Return the (x, y) coordinate for the center point of the cell that contains the specified text.  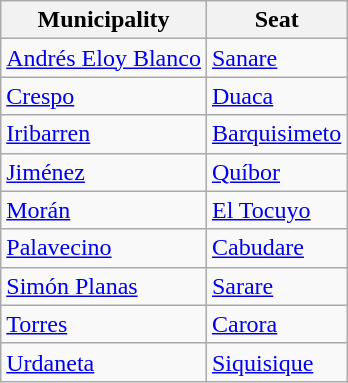
Cabudare (276, 248)
Quíbor (276, 172)
Carora (276, 324)
Jiménez (104, 172)
Siquisique (276, 362)
Seat (276, 20)
Morán (104, 210)
Barquisimeto (276, 134)
Duaca (276, 96)
El Tocuyo (276, 210)
Municipality (104, 20)
Palavecino (104, 248)
Sarare (276, 286)
Crespo (104, 96)
Andrés Eloy Blanco (104, 58)
Simón Planas (104, 286)
Urdaneta (104, 362)
Torres (104, 324)
Sanare (276, 58)
Iribarren (104, 134)
